Output the (x, y) coordinate of the center of the cell containing the given text.  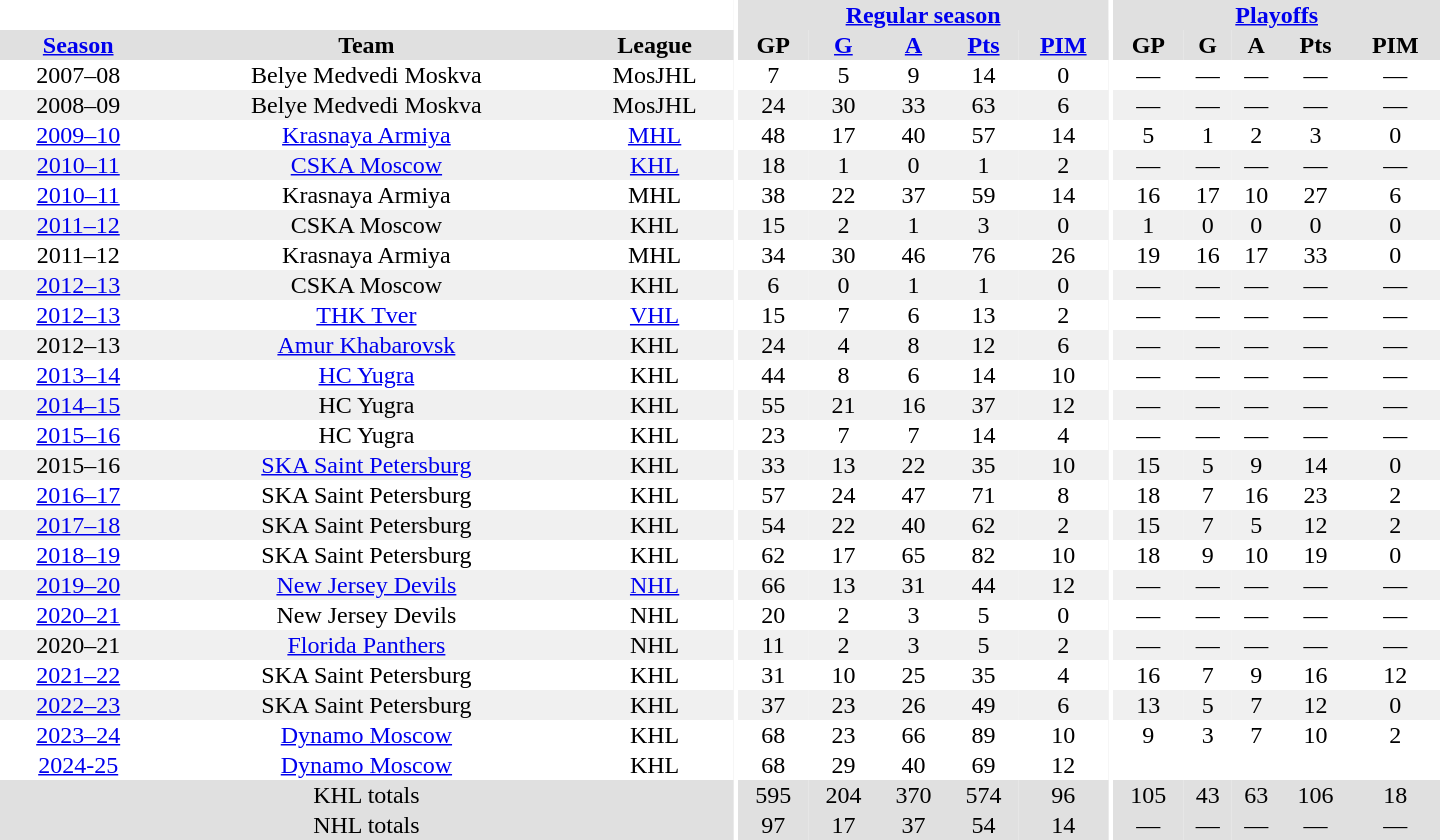
League (654, 45)
2022–23 (78, 705)
71 (984, 495)
2017–18 (78, 525)
2019–20 (78, 585)
96 (1064, 795)
49 (984, 705)
11 (773, 645)
2007–08 (78, 75)
2008–09 (78, 105)
2018–19 (78, 555)
89 (984, 735)
29 (843, 765)
34 (773, 255)
2013–14 (78, 375)
43 (1208, 795)
2016–17 (78, 495)
27 (1315, 195)
48 (773, 135)
2009–10 (78, 135)
2021–22 (78, 675)
2023–24 (78, 735)
Regular season (923, 15)
KHL totals (366, 795)
Team (366, 45)
595 (773, 795)
69 (984, 765)
97 (773, 825)
VHL (654, 315)
2014–15 (78, 405)
574 (984, 795)
105 (1148, 795)
59 (984, 195)
21 (843, 405)
46 (913, 255)
204 (843, 795)
Amur Khabarovsk (366, 345)
38 (773, 195)
THK Tver (366, 315)
76 (984, 255)
55 (773, 405)
NHL totals (366, 825)
370 (913, 795)
47 (913, 495)
Florida Panthers (366, 645)
20 (773, 615)
106 (1315, 795)
2024-25 (78, 765)
Season (78, 45)
25 (913, 675)
65 (913, 555)
Playoffs (1276, 15)
82 (984, 555)
